Capture the cell that displays the provided text and extract its [X, Y] central coordinate. 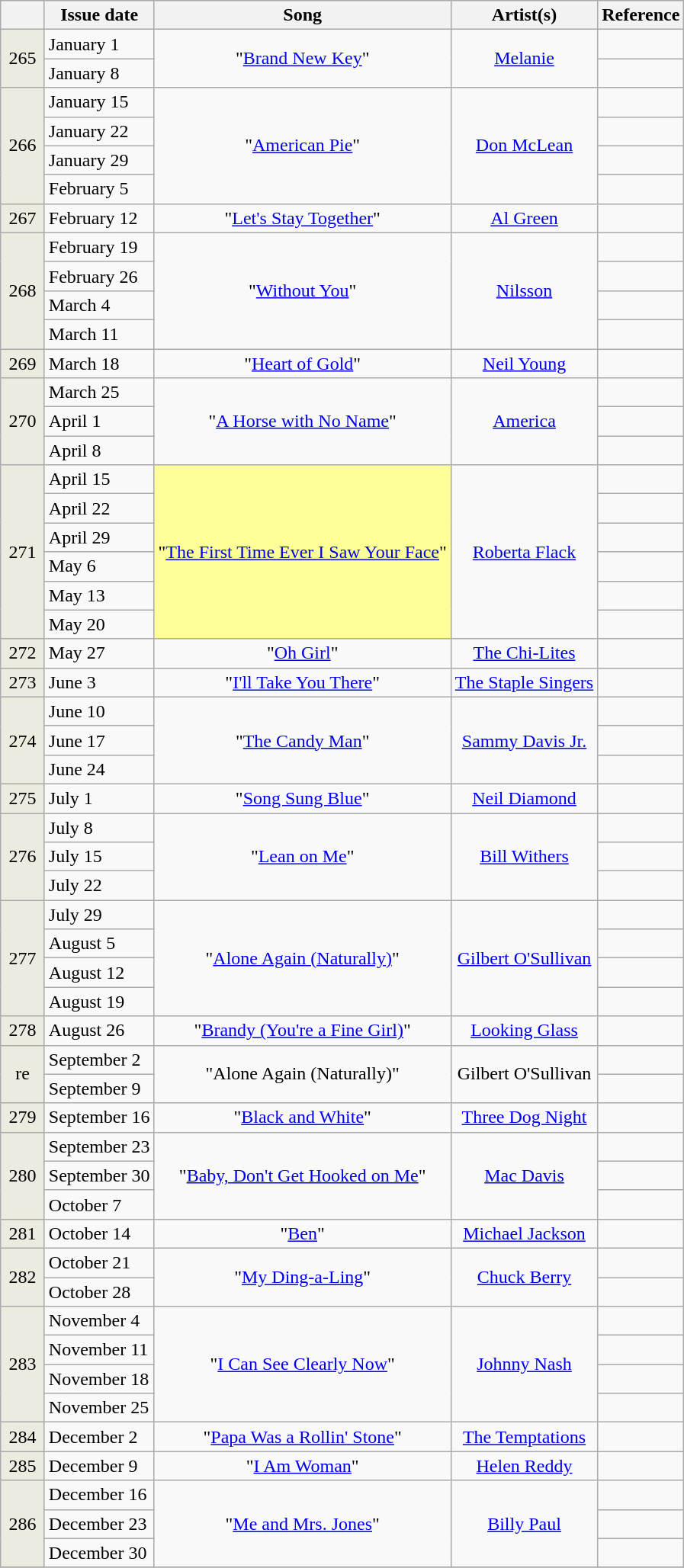
September 30 [99, 1175]
"Song Sung Blue" [302, 798]
Roberta Flack [524, 552]
279 [23, 1117]
281 [23, 1233]
268 [23, 290]
275 [23, 798]
284 [23, 1437]
Reference [641, 15]
Sammy Davis Jr. [524, 740]
Don McLean [524, 146]
Helen Reddy [524, 1466]
May 6 [99, 566]
265 [23, 59]
March 11 [99, 334]
Al Green [524, 218]
January 22 [99, 131]
280 [23, 1175]
March 25 [99, 393]
"American Pie" [302, 146]
America [524, 422]
Mac Davis [524, 1175]
274 [23, 740]
December 30 [99, 1553]
April 15 [99, 479]
April 29 [99, 537]
July 29 [99, 915]
February 19 [99, 247]
July 8 [99, 827]
Issue date [99, 15]
September 9 [99, 1089]
"A Horse with No Name" [302, 422]
September 2 [99, 1060]
271 [23, 552]
The Temptations [524, 1437]
282 [23, 1277]
"I'll Take You There" [302, 682]
July 15 [99, 857]
"Black and White" [302, 1117]
276 [23, 856]
October 21 [99, 1262]
October 7 [99, 1204]
re [23, 1074]
286 [23, 1524]
August 26 [99, 1031]
September 16 [99, 1117]
"Brand New Key" [302, 59]
December 9 [99, 1466]
"Oh Girl" [302, 653]
August 5 [99, 944]
"Papa Was a Rollin' Stone" [302, 1437]
Artist(s) [524, 15]
"Ben" [302, 1233]
The Staple Singers [524, 682]
"Without You" [302, 290]
Bill Withers [524, 856]
June 17 [99, 740]
October 14 [99, 1233]
January 8 [99, 73]
April 1 [99, 422]
Billy Paul [524, 1524]
"Let's Stay Together" [302, 218]
July 1 [99, 798]
Looking Glass [524, 1031]
August 12 [99, 973]
March 18 [99, 364]
April 8 [99, 451]
"Lean on Me" [302, 856]
June 3 [99, 682]
July 22 [99, 886]
"Heart of Gold" [302, 364]
Nilsson [524, 290]
"My Ding-a-Ling" [302, 1277]
November 25 [99, 1408]
February 12 [99, 218]
Neil Diamond [524, 798]
270 [23, 422]
May 27 [99, 653]
Chuck Berry [524, 1277]
267 [23, 218]
April 22 [99, 508]
The Chi-Lites [524, 653]
269 [23, 364]
February 26 [99, 276]
"I Am Woman" [302, 1466]
"Brandy (You're a Fine Girl)" [302, 1031]
September 23 [99, 1146]
December 23 [99, 1524]
278 [23, 1031]
October 28 [99, 1292]
277 [23, 958]
"The Candy Man" [302, 740]
Three Dog Night [524, 1117]
May 20 [99, 624]
"Baby, Don't Get Hooked on Me" [302, 1175]
January 29 [99, 160]
November 4 [99, 1321]
273 [23, 682]
"The First Time Ever I Saw Your Face" [302, 552]
Song [302, 15]
June 24 [99, 769]
266 [23, 146]
June 10 [99, 711]
May 13 [99, 595]
Neil Young [524, 364]
285 [23, 1466]
November 11 [99, 1350]
Michael Jackson [524, 1233]
December 16 [99, 1495]
January 15 [99, 102]
January 1 [99, 44]
December 2 [99, 1437]
February 5 [99, 189]
"I Can See Clearly Now" [302, 1364]
November 18 [99, 1379]
March 4 [99, 305]
Johnny Nash [524, 1364]
283 [23, 1364]
August 19 [99, 1002]
272 [23, 653]
"Me and Mrs. Jones" [302, 1524]
Melanie [524, 59]
